Determine the (X, Y) coordinate at the center of the cell enclosing the given text.  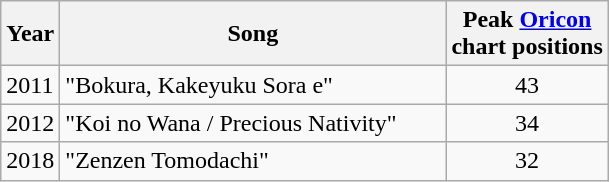
"Koi no Wana / Precious Nativity" (253, 123)
Year (30, 34)
Song (253, 34)
34 (527, 123)
43 (527, 85)
32 (527, 161)
2012 (30, 123)
"Zenzen Tomodachi" (253, 161)
Peak Oricon chart positions (527, 34)
"Bokura, Kakeyuku Sora e" (253, 85)
2018 (30, 161)
2011 (30, 85)
